Identify which cell holds the provided text, then report its [X, Y] central coordinate. 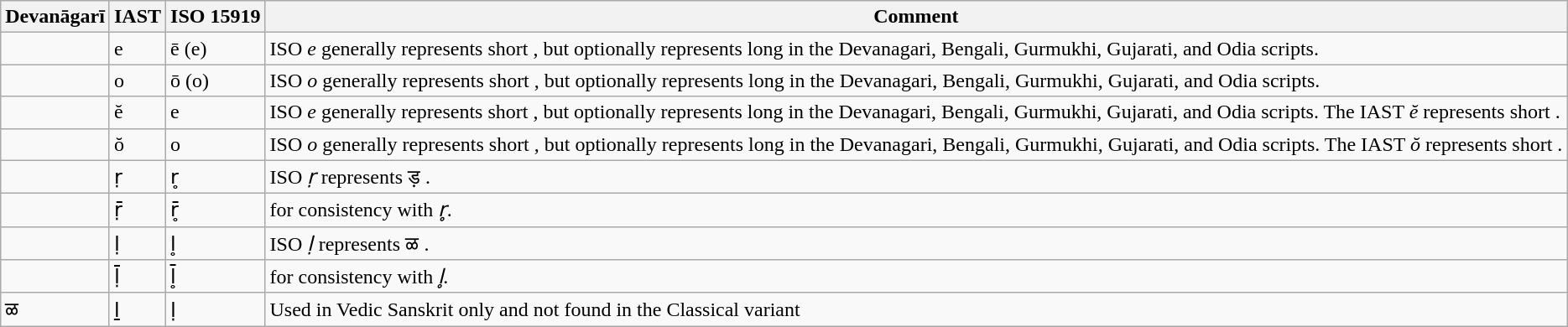
ISO ṛ represents ड़ . [916, 177]
ḹ [138, 277]
ISO e generally represents short , but optionally represents long in the Devanagari, Bengali, Gurmukhi, Gujarati, and Odia scripts. [916, 49]
ō (o) [216, 80]
ŏ [138, 144]
ē (e) [216, 49]
for consistency with l̥. [916, 277]
IAST [138, 17]
ISO 15919 [216, 17]
ṝ [138, 210]
ĕ [138, 112]
ḻ [138, 309]
Used in Vedic Sanskrit only and not found in the Classical variant [916, 309]
l̥̄ [216, 277]
Devanāgarī [55, 17]
r̥̄ [216, 210]
l̥ [216, 243]
ISO ḷ represents ळ . [916, 243]
r̥ [216, 177]
ṛ [138, 177]
Comment [916, 17]
ळ [55, 309]
for consistency with r̥. [916, 210]
ISO o generally represents short , but optionally represents long in the Devanagari, Bengali, Gurmukhi, Gujarati, and Odia scripts. [916, 80]
